Return the (x, y) coordinate for the center point of the cell that contains the specified text.  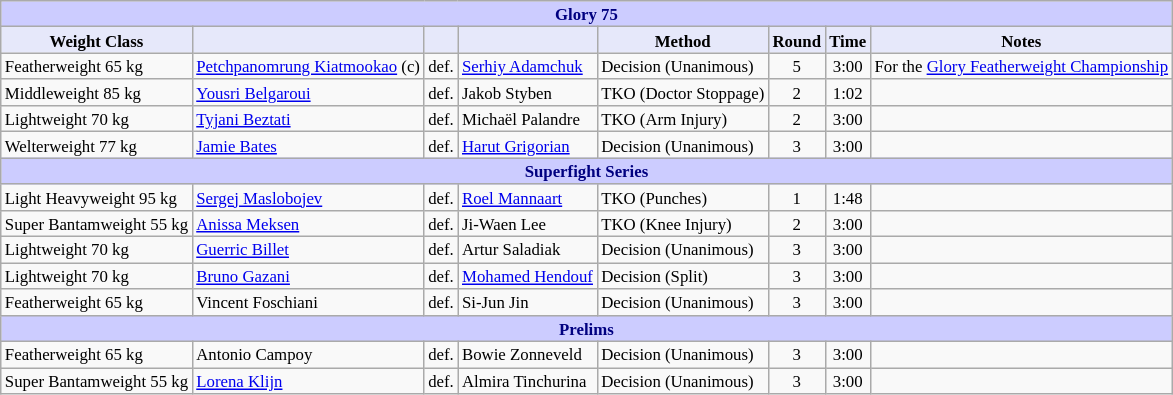
TKO (Doctor Stoppage) (682, 93)
Bowie Zonneveld (528, 355)
Si-Jun Jin (528, 302)
Bruno Gazani (308, 276)
Jakob Styben (528, 93)
TKO (Arm Injury) (682, 119)
Middleweight 85 kg (96, 93)
1:48 (848, 197)
Welterweight 77 kg (96, 145)
Artur Saladiak (528, 250)
For the Glory Featherweight Championship (1021, 66)
Notes (1021, 40)
Method (682, 40)
Tyjani Beztati (308, 119)
Antonio Campoy (308, 355)
Weight Class (96, 40)
Prelims (586, 328)
Petchpanomrung Kiatmookao (c) (308, 66)
Serhiy Adamchuk (528, 66)
Superfight Series (586, 171)
Roel Mannaart (528, 197)
1:02 (848, 93)
Time (848, 40)
Ji-Waen Lee (528, 224)
Decision (Split) (682, 276)
Michaël Palandre (528, 119)
Vincent Foschiani (308, 302)
TKO (Knee Injury) (682, 224)
Guerric Billet (308, 250)
Anissa Meksen (308, 224)
1 (796, 197)
Round (796, 40)
Almira Tinchurina (528, 381)
Glory 75 (586, 14)
Mohamed Hendouf (528, 276)
5 (796, 66)
Jamie Bates (308, 145)
Yousri Belgaroui (308, 93)
TKO (Punches) (682, 197)
Harut Grigorian (528, 145)
Light Heavyweight 95 kg (96, 197)
Sergej Maslobojev (308, 197)
Lorena Klijn (308, 381)
